Provide the [x, y] coordinate of the cell's center where the given text is located.  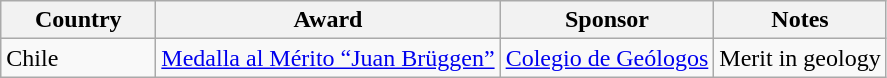
Country [78, 20]
Chile [78, 58]
Colegio de Geólogos [607, 58]
Award [328, 20]
Merit in geology [800, 58]
Sponsor [607, 20]
Medalla al Mérito “Juan Brüggen” [328, 58]
Notes [800, 20]
